Detect which cell encompasses the target text, then output its [x, y] center coordinate. 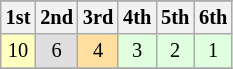
3 [137, 51]
10 [18, 51]
4 [98, 51]
6 [56, 51]
4th [137, 17]
2nd [56, 17]
5th [175, 17]
1 [213, 51]
1st [18, 17]
6th [213, 17]
2 [175, 51]
3rd [98, 17]
